From the cell containing the given text, extract its center point as [X, Y] coordinate. 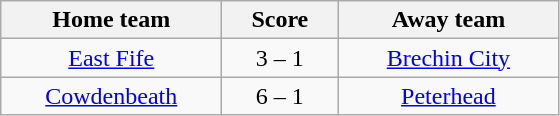
Away team [448, 20]
Home team [112, 20]
Cowdenbeath [112, 96]
Score [280, 20]
Peterhead [448, 96]
3 – 1 [280, 58]
Brechin City [448, 58]
East Fife [112, 58]
6 – 1 [280, 96]
